Pinpoint the cell where the given text exists, returning its (X, Y) midpoint coordinate. 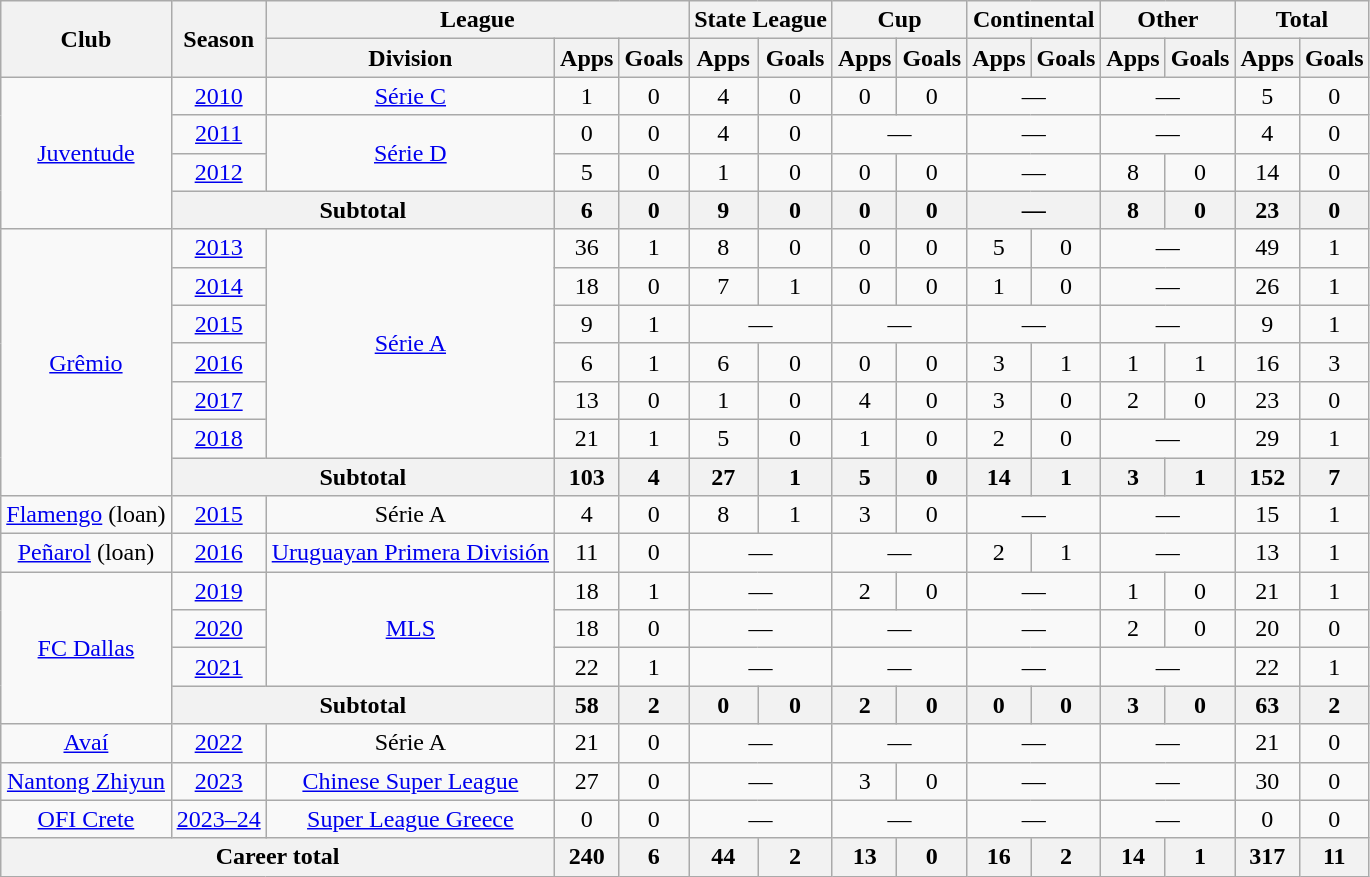
Continental (1034, 20)
2018 (218, 438)
Division (410, 58)
20 (1267, 629)
OFI Crete (86, 819)
2014 (218, 286)
Super League Greece (410, 819)
36 (587, 248)
2020 (218, 629)
Cup (899, 20)
2019 (218, 591)
26 (1267, 286)
2022 (218, 743)
30 (1267, 781)
Grêmio (86, 362)
MLS (410, 629)
103 (587, 477)
League (478, 20)
Série D (410, 153)
63 (1267, 705)
State League (761, 20)
Peñarol (loan) (86, 553)
Nantong Zhiyun (86, 781)
Avaí (86, 743)
Série C (410, 96)
317 (1267, 857)
Career total (278, 857)
2023 (218, 781)
49 (1267, 248)
Juventude (86, 153)
Uruguayan Primera División (410, 553)
FC Dallas (86, 648)
240 (587, 857)
29 (1267, 438)
15 (1267, 515)
2023–24 (218, 819)
58 (587, 705)
2013 (218, 248)
2011 (218, 134)
152 (1267, 477)
Season (218, 39)
44 (724, 857)
2010 (218, 96)
Chinese Super League (410, 781)
Total (1302, 20)
2021 (218, 667)
Other (1168, 20)
2017 (218, 400)
Flamengo (loan) (86, 515)
2012 (218, 172)
Club (86, 39)
